Extract the [x, y] coordinate from the center of the cell holding the provided text.  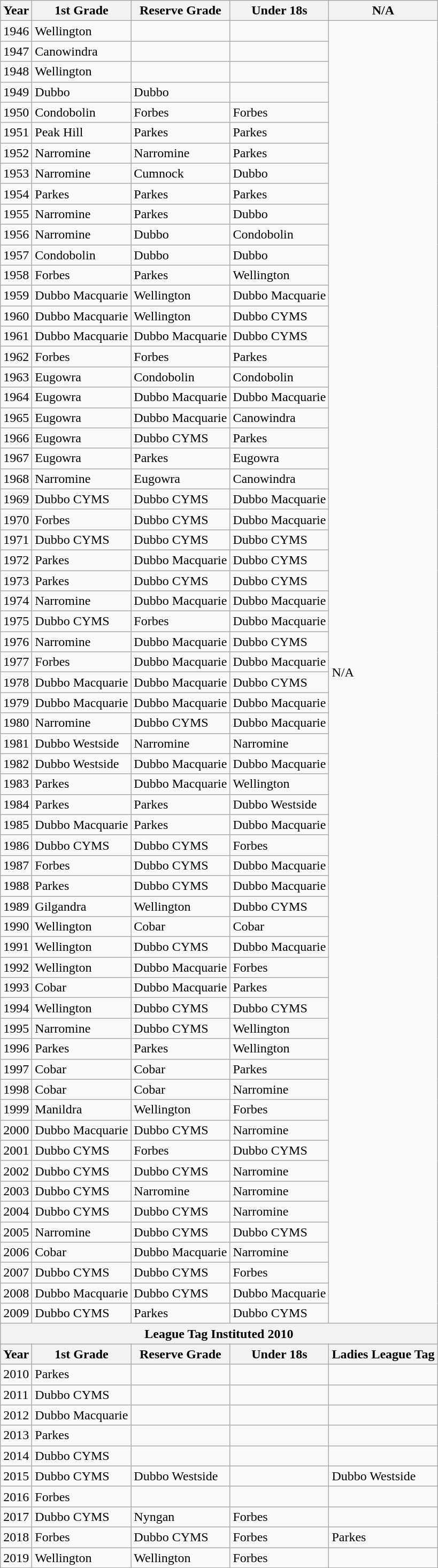
Ladies League Tag [383, 1354]
2018 [16, 1537]
1979 [16, 703]
1988 [16, 886]
1972 [16, 560]
Manildra [81, 1110]
1967 [16, 458]
Nyngan [181, 1517]
2003 [16, 1191]
2005 [16, 1232]
Peak Hill [81, 133]
1963 [16, 377]
1987 [16, 865]
1989 [16, 906]
1946 [16, 31]
2013 [16, 1435]
1986 [16, 845]
1993 [16, 988]
1949 [16, 92]
1958 [16, 275]
2016 [16, 1496]
1990 [16, 927]
1948 [16, 72]
1981 [16, 743]
1962 [16, 357]
1953 [16, 173]
2014 [16, 1456]
1965 [16, 418]
Cumnock [181, 173]
1964 [16, 397]
2007 [16, 1273]
2004 [16, 1211]
1992 [16, 967]
2011 [16, 1395]
1973 [16, 580]
1984 [16, 804]
1966 [16, 438]
1978 [16, 682]
2015 [16, 1476]
2002 [16, 1171]
1994 [16, 1008]
1997 [16, 1069]
1971 [16, 540]
1970 [16, 519]
2017 [16, 1517]
1960 [16, 316]
1969 [16, 499]
1975 [16, 621]
1995 [16, 1028]
1961 [16, 336]
1998 [16, 1089]
1974 [16, 601]
1957 [16, 255]
1982 [16, 764]
1968 [16, 479]
1956 [16, 234]
2019 [16, 1558]
1977 [16, 662]
2009 [16, 1313]
2000 [16, 1130]
1959 [16, 296]
1976 [16, 642]
1950 [16, 112]
1954 [16, 194]
1955 [16, 214]
2001 [16, 1150]
1996 [16, 1049]
1947 [16, 51]
League Tag Instituted 2010 [219, 1334]
1985 [16, 825]
2006 [16, 1252]
Gilgandra [81, 906]
2010 [16, 1374]
2008 [16, 1293]
2012 [16, 1415]
1951 [16, 133]
1980 [16, 723]
1952 [16, 153]
1991 [16, 947]
1999 [16, 1110]
1983 [16, 784]
